Identify which cell holds the provided text, then report its [X, Y] central coordinate. 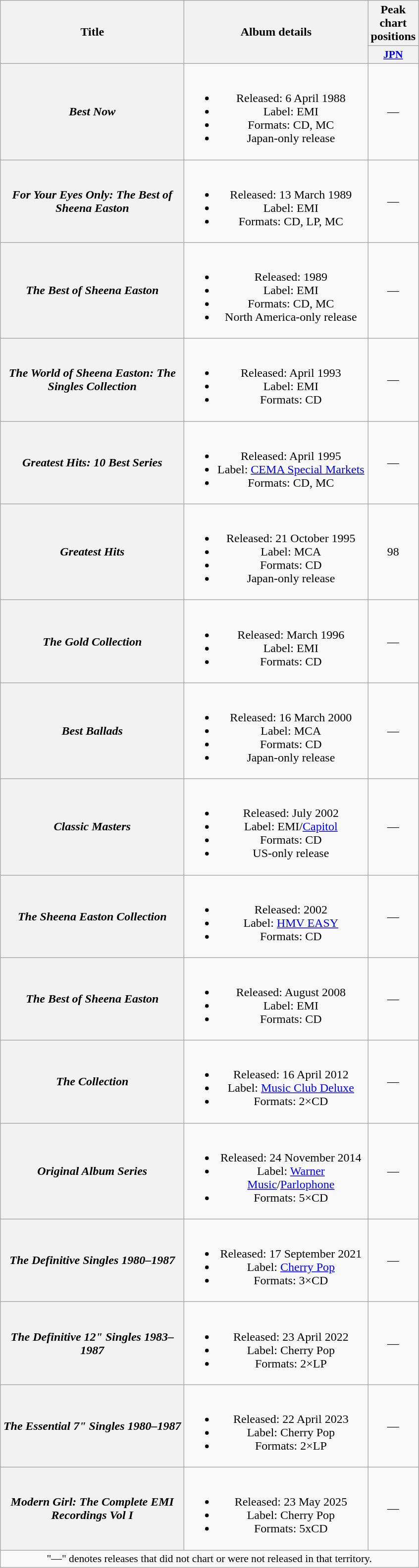
Peak chart positions [393, 23]
Released: 1989Label: EMIFormats: CD, MCNorth America-only release [276, 291]
Released: 2002Label: HMV EASYFormats: CD [276, 916]
Released: 16 March 2000Label: MCAFormats: CDJapan-only release [276, 731]
Original Album Series [92, 1171]
The Definitive Singles 1980–1987 [92, 1261]
Released: 24 November 2014Label: Warner Music/ParlophoneFormats: 5×CD [276, 1171]
Released: 23 April 2022Label: Cherry PopFormats: 2×LP [276, 1343]
Released: April 1995Label: CEMA Special MarketsFormats: CD, MC [276, 462]
Released: 13 March 1989Label: EMIFormats: CD, LP, MC [276, 201]
Released: 16 April 2012Label: Music Club DeluxeFormats: 2×CD [276, 1081]
Best Ballads [92, 731]
"—" denotes releases that did not chart or were not released in that territory. [209, 1559]
The Gold Collection [92, 642]
Greatest Hits: 10 Best Series [92, 462]
98 [393, 552]
Released: August 2008Label: EMIFormats: CD [276, 999]
Best Now [92, 111]
Released: July 2002Label: EMI/CapitolFormats: CDUS-only release [276, 827]
Classic Masters [92, 827]
Modern Girl: The Complete EMI Recordings Vol I [92, 1508]
Greatest Hits [92, 552]
Released: 17 September 2021Label: Cherry PopFormats: 3×CD [276, 1261]
Released: March 1996Label: EMIFormats: CD [276, 642]
Released: 23 May 2025Label: Cherry PopFormats: 5xCD [276, 1508]
Album details [276, 32]
The Collection [92, 1081]
The Essential 7" Singles 1980–1987 [92, 1426]
Title [92, 32]
The Sheena Easton Collection [92, 916]
The Definitive 12" Singles 1983–1987 [92, 1343]
Released: 22 April 2023Label: Cherry PopFormats: 2×LP [276, 1426]
JPN [393, 55]
Released: 21 October 1995Label: MCAFormats: CDJapan-only release [276, 552]
Released: April 1993Label: EMIFormats: CD [276, 380]
Released: 6 April 1988Label: EMIFormats: CD, MCJapan-only release [276, 111]
The World of Sheena Easton: The Singles Collection [92, 380]
For Your Eyes Only: The Best of Sheena Easton [92, 201]
